Search for the cell housing the specified text and yield its (x, y) center coordinate. 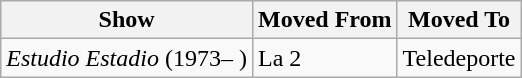
Show (127, 20)
Teledeporte (459, 58)
Moved From (324, 20)
La 2 (324, 58)
Moved To (459, 20)
Estudio Estadio (1973– ) (127, 58)
